Determine the (x, y) coordinate at the center of the cell enclosing the given text.  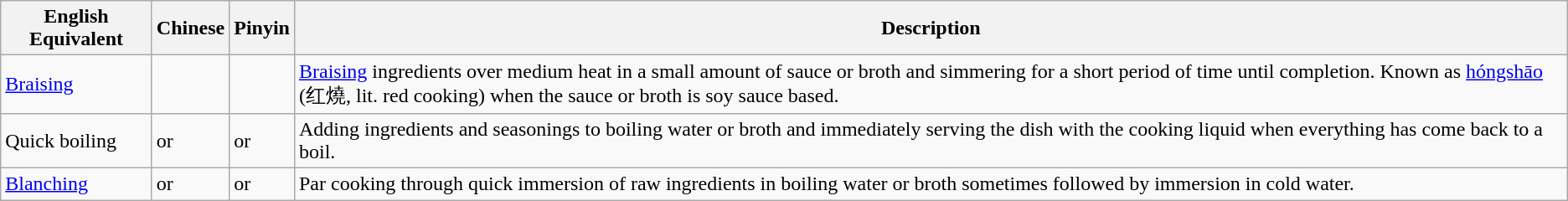
Par cooking through quick immersion of raw ingredients in boiling water or broth sometimes followed by immersion in cold water. (931, 183)
Chinese (190, 28)
Braising (77, 85)
English Equivalent (77, 28)
Quick boiling (77, 141)
Pinyin (262, 28)
Blanching (77, 183)
Description (931, 28)
